Capture the cell that displays the provided text and extract its (x, y) central coordinate. 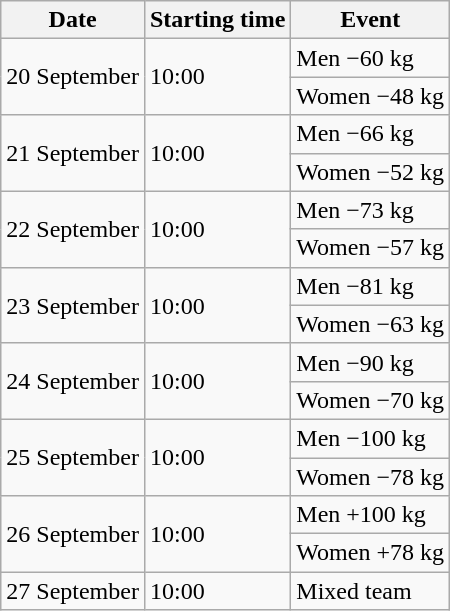
26 September (73, 534)
21 September (73, 153)
Women −63 kg (370, 324)
Men −60 kg (370, 58)
24 September (73, 381)
Event (370, 20)
Men −66 kg (370, 134)
Mixed team (370, 591)
Women −78 kg (370, 477)
Women −70 kg (370, 400)
Men −81 kg (370, 286)
Date (73, 20)
20 September (73, 77)
Starting time (217, 20)
Women +78 kg (370, 553)
22 September (73, 229)
Women −48 kg (370, 96)
Women −57 kg (370, 248)
Men −100 kg (370, 438)
25 September (73, 457)
Men −73 kg (370, 210)
Men −90 kg (370, 362)
Women −52 kg (370, 172)
23 September (73, 305)
27 September (73, 591)
Men +100 kg (370, 515)
